Provide the (x, y) coordinate of the cell's center where the given text is located.  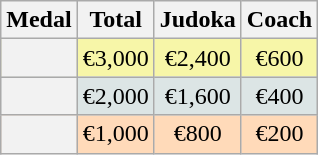
€2,000 (116, 96)
Total (116, 20)
Medal (39, 20)
Coach (279, 20)
€200 (279, 134)
Judoka (198, 20)
€800 (198, 134)
€600 (279, 58)
€1,000 (116, 134)
€1,600 (198, 96)
€2,400 (198, 58)
€400 (279, 96)
€3,000 (116, 58)
